Provide the [x, y] coordinate of the cell's center where the given text is located.  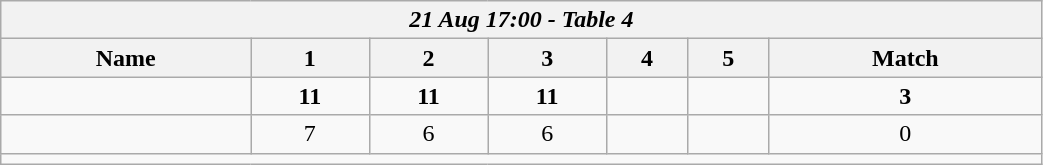
5 [728, 58]
2 [428, 58]
0 [906, 134]
Name [126, 58]
Match [906, 58]
1 [310, 58]
4 [648, 58]
21 Aug 17:00 - Table 4 [522, 20]
7 [310, 134]
